Extract the (X, Y) coordinate from the center of the cell holding the provided text.  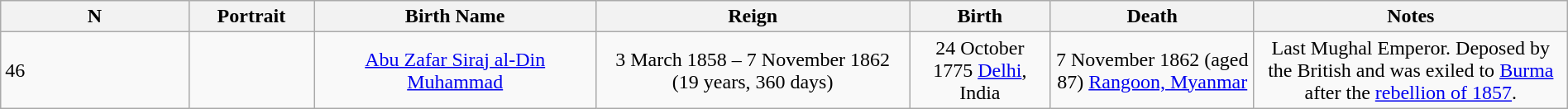
Last Mughal Emperor. Deposed by the British and was exiled to Burma after the rebellion of 1857. (1411, 70)
46 (94, 70)
24 October 1775 Delhi, India (980, 70)
Death (1152, 17)
Portrait (251, 17)
7 November 1862 (aged 87) Rangoon, Myanmar (1152, 70)
Birth (980, 17)
N (94, 17)
Abu Zafar Siraj al-Din Muhammad (455, 70)
3 March 1858 – 7 November 1862(19 years, 360 days) (753, 70)
Birth Name (455, 17)
Reign (753, 17)
Notes (1411, 17)
